Extract the (X, Y) coordinate from the center of the cell holding the provided text.  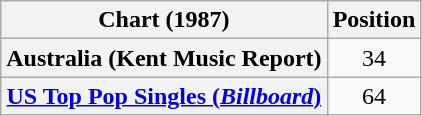
Australia (Kent Music Report) (164, 58)
64 (374, 96)
Position (374, 20)
US Top Pop Singles (Billboard) (164, 96)
Chart (1987) (164, 20)
34 (374, 58)
